Pinpoint the cell where the given text exists, returning its (x, y) midpoint coordinate. 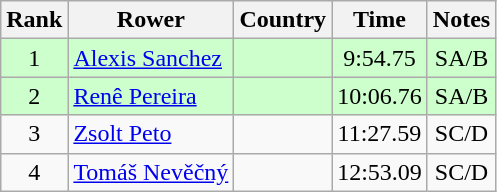
9:54.75 (380, 58)
Country (283, 20)
12:53.09 (380, 172)
11:27.59 (380, 134)
Zsolt Peto (151, 134)
1 (34, 58)
4 (34, 172)
Time (380, 20)
Renê Pereira (151, 96)
Tomáš Nevěčný (151, 172)
Alexis Sanchez (151, 58)
Notes (461, 20)
3 (34, 134)
2 (34, 96)
Rank (34, 20)
Rower (151, 20)
10:06.76 (380, 96)
